Extract the [X, Y] coordinate from the center of the cell holding the provided text.  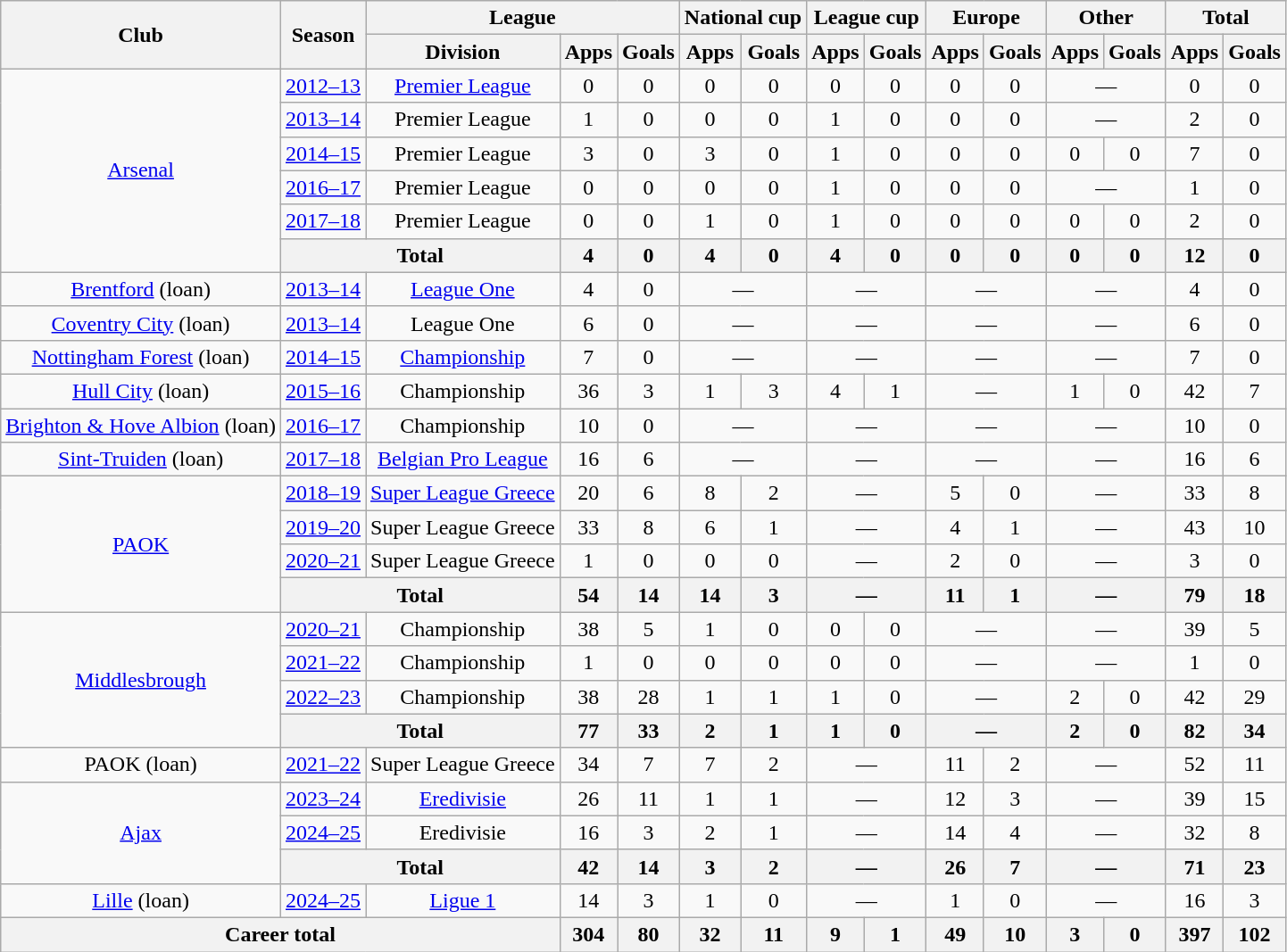
Ligue 1 [463, 900]
Hull City (loan) [141, 391]
Club [141, 35]
Sint-Truiden (loan) [141, 459]
71 [1194, 866]
Brentford (loan) [141, 289]
Lille (loan) [141, 900]
397 [1194, 934]
Other [1106, 18]
Europe [986, 18]
League cup [867, 18]
2019–20 [323, 527]
Career total [280, 934]
2012–13 [323, 86]
PAOK [141, 544]
18 [1255, 595]
79 [1194, 595]
77 [588, 731]
80 [649, 934]
23 [1255, 866]
54 [588, 595]
15 [1255, 799]
Division [463, 52]
PAOK (loan) [141, 765]
Arsenal [141, 170]
2018–19 [323, 493]
304 [588, 934]
49 [955, 934]
2015–16 [323, 391]
36 [588, 391]
52 [1194, 765]
Coventry City (loan) [141, 323]
9 [835, 934]
43 [1194, 527]
2023–24 [323, 799]
20 [588, 493]
Ajax [141, 832]
Season [323, 35]
82 [1194, 731]
28 [649, 697]
29 [1255, 697]
Middlesbrough [141, 680]
Brighton & Hove Albion (loan) [141, 426]
Nottingham Forest (loan) [141, 357]
National cup [743, 18]
Belgian Pro League [463, 459]
2022–23 [323, 697]
League [523, 18]
102 [1255, 934]
